Capture the cell that displays the provided text and extract its (x, y) central coordinate. 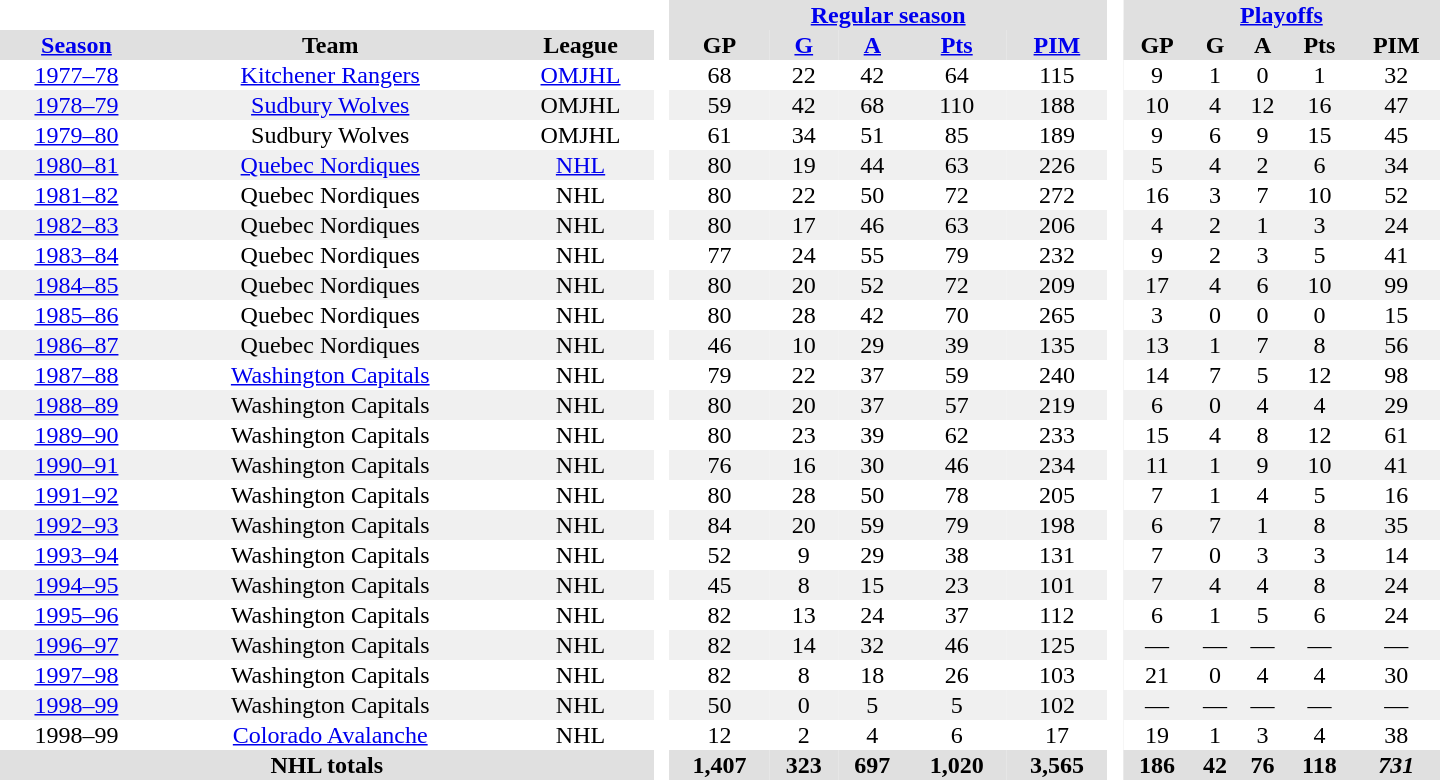
186 (1158, 765)
51 (872, 135)
Team (330, 45)
731 (1396, 765)
Kitchener Rangers (330, 75)
1996–97 (76, 645)
11 (1158, 465)
44 (872, 165)
323 (804, 765)
1989–90 (76, 435)
84 (719, 525)
85 (957, 135)
226 (1057, 165)
98 (1396, 375)
697 (872, 765)
1990–91 (76, 465)
1983–84 (76, 255)
47 (1396, 105)
115 (1057, 75)
110 (957, 105)
265 (1057, 315)
1987–88 (76, 375)
101 (1057, 585)
112 (1057, 615)
125 (1057, 645)
1980–81 (76, 165)
232 (1057, 255)
233 (1057, 435)
1978–79 (76, 105)
70 (957, 315)
57 (957, 405)
Colorado Avalanche (330, 735)
1995–96 (76, 615)
135 (1057, 345)
18 (872, 675)
21 (1158, 675)
1994–95 (76, 585)
1992–93 (76, 525)
1988–89 (76, 405)
35 (1396, 525)
77 (719, 255)
78 (957, 495)
1,407 (719, 765)
99 (1396, 285)
1997–98 (76, 675)
Season (76, 45)
26 (957, 675)
Playoffs (1282, 15)
1977–78 (76, 75)
Regular season (888, 15)
1979–80 (76, 135)
64 (957, 75)
56 (1396, 345)
103 (1057, 675)
234 (1057, 465)
NHL totals (326, 765)
1991–92 (76, 495)
209 (1057, 285)
131 (1057, 555)
118 (1319, 765)
55 (872, 255)
1982–83 (76, 225)
206 (1057, 225)
1993–94 (76, 555)
62 (957, 435)
188 (1057, 105)
198 (1057, 525)
102 (1057, 705)
1984–85 (76, 285)
League (581, 45)
1986–87 (76, 345)
189 (1057, 135)
1,020 (957, 765)
272 (1057, 195)
205 (1057, 495)
219 (1057, 405)
1981–82 (76, 195)
240 (1057, 375)
1985–86 (76, 315)
3,565 (1057, 765)
